For the text-containing cell, return its midpoint in [X, Y] coordinate format. 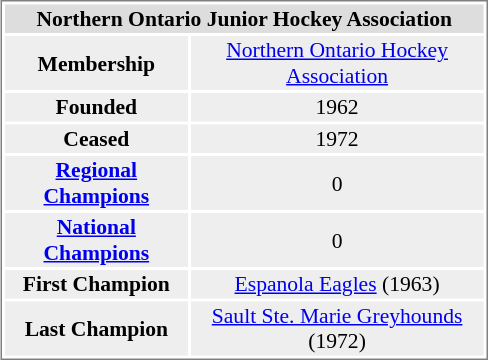
Last Champion [96, 329]
Membership [96, 63]
Espanola Eagles (1963) [338, 284]
Ceased [96, 138]
Northern Ontario Hockey Association [338, 63]
1972 [338, 138]
1962 [338, 107]
National Champions [96, 240]
Sault Ste. Marie Greyhounds (1972) [338, 329]
Regional Champions [96, 183]
Northern Ontario Junior Hockey Association [244, 18]
First Champion [96, 284]
Founded [96, 107]
